Scan for the cell matching the given text and deliver its (x, y) coordinate at center. 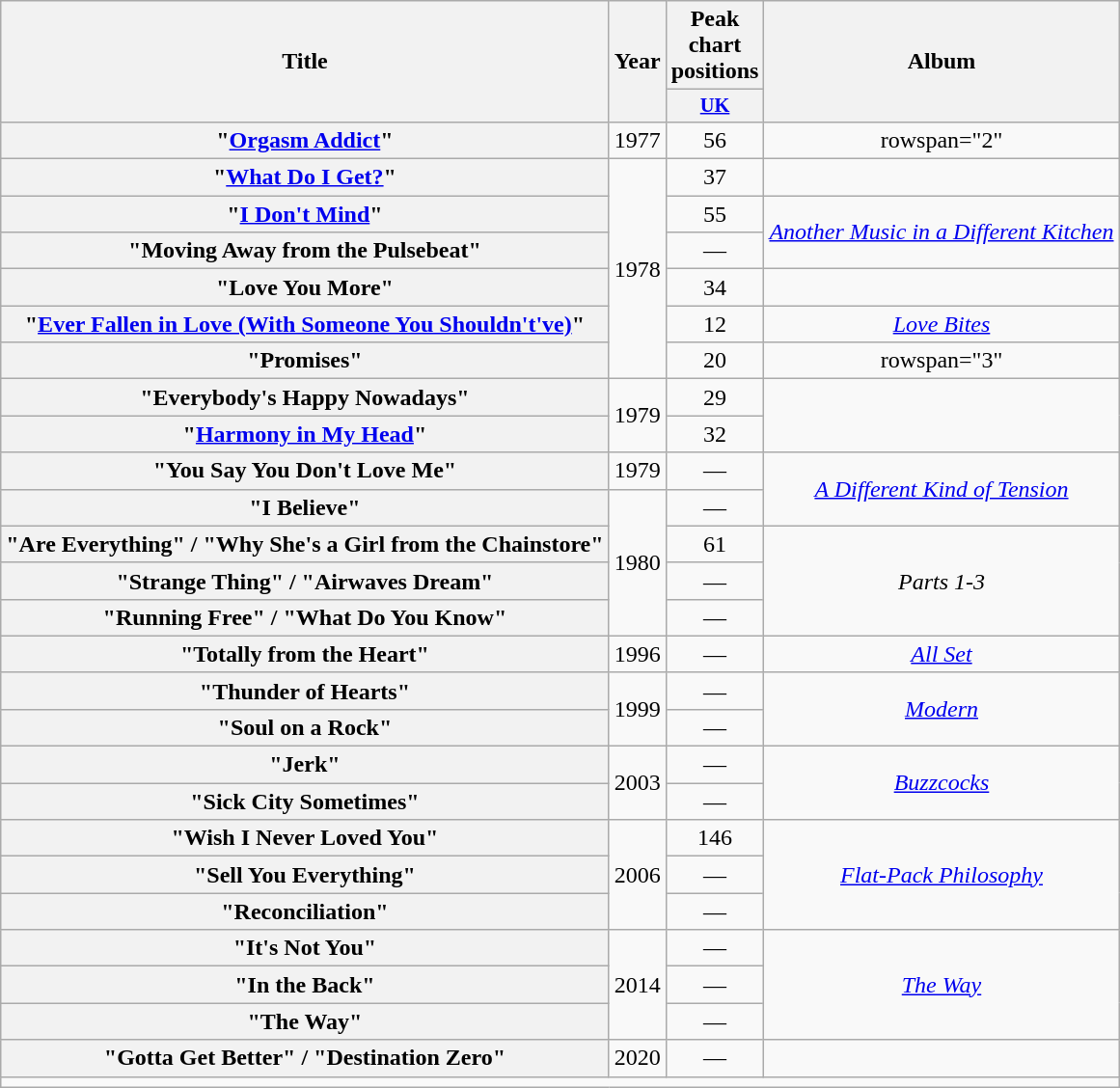
"Sick City Sometimes" (305, 802)
"You Say You Don't Love Me" (305, 471)
"Soul on a Rock" (305, 727)
20 (715, 361)
2006 (637, 875)
All Set (942, 654)
1977 (637, 140)
"Everybody's Happy Nowadays" (305, 397)
"Sell You Everything" (305, 875)
"Wish I Never Loved You" (305, 838)
"Jerk" (305, 765)
2020 (637, 1058)
Flat-Pack Philosophy (942, 875)
"Ever Fallen in Love (With Someone You Shouldn't've)" (305, 324)
1978 (637, 269)
2003 (637, 783)
"Reconciliation" (305, 911)
"Gotta Get Better" / "Destination Zero" (305, 1058)
Peak chart positions (715, 45)
"Totally from the Heart" (305, 654)
Year (637, 62)
1996 (637, 654)
"I Don't Mind" (305, 214)
rowspan="3" (942, 361)
34 (715, 287)
"Strange Thing" / "Airwaves Dream" (305, 581)
"Promises" (305, 361)
"Running Free" / "What Do You Know" (305, 617)
"Orgasm Addict" (305, 140)
"Are Everything" / "Why She's a Girl from the Chainstore" (305, 544)
Another Music in a Different Kitchen (942, 232)
55 (715, 214)
"It's Not You" (305, 948)
"What Do I Get?" (305, 177)
1999 (637, 709)
UK (715, 106)
146 (715, 838)
"Love You More" (305, 287)
61 (715, 544)
Album (942, 62)
12 (715, 324)
Buzzcocks (942, 783)
"In the Back" (305, 985)
29 (715, 397)
"The Way" (305, 1021)
rowspan="2" (942, 140)
2014 (637, 985)
32 (715, 434)
Title (305, 62)
A Different Kind of Tension (942, 489)
1980 (637, 562)
"Harmony in My Head" (305, 434)
The Way (942, 985)
"Moving Away from the Pulsebeat" (305, 251)
"Thunder of Hearts" (305, 691)
56 (715, 140)
Love Bites (942, 324)
Parts 1-3 (942, 581)
37 (715, 177)
Modern (942, 709)
"I Believe" (305, 507)
